Detect which cell encompasses the target text, then output its [X, Y] center coordinate. 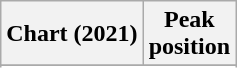
Chart (2021) [72, 34]
Peakposition [189, 34]
